Detect which cell encompasses the target text, then output its (x, y) center coordinate. 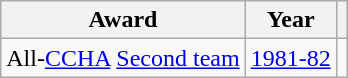
1981-82 (290, 58)
Year (290, 20)
All-CCHA Second team (123, 58)
Award (123, 20)
